Find where the given text appears and provide that cell's center as (x, y) coordinate. 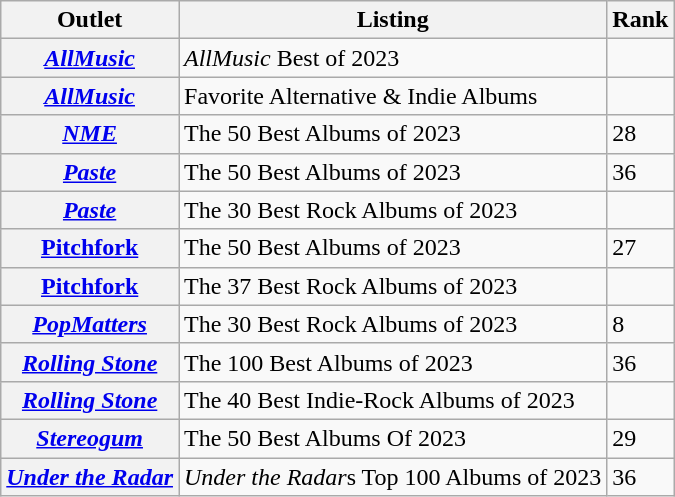
The 40 Best Indie-Rock Albums of 2023 (392, 400)
The 100 Best Albums of 2023 (392, 362)
AllMusic Best of 2023 (392, 58)
The 50 Best Albums Of 2023 (392, 438)
The 37 Best Rock Albums of 2023 (392, 286)
NME (90, 134)
Outlet (90, 20)
PopMatters (90, 324)
Favorite Alternative & Indie Albums (392, 96)
28 (640, 134)
8 (640, 324)
Under the Radars Top 100 Albums of 2023 (392, 477)
Rank (640, 20)
Listing (392, 20)
29 (640, 438)
Stereogum (90, 438)
27 (640, 248)
Under the Radar (90, 477)
